For the text-containing cell, return its midpoint in (X, Y) coordinate format. 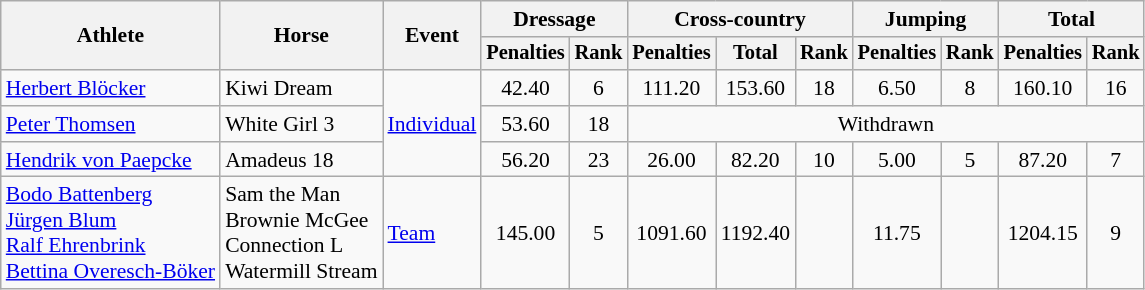
Event (432, 36)
Team (432, 233)
42.40 (525, 88)
1192.40 (756, 233)
1091.60 (671, 233)
Herbert Blöcker (110, 88)
Dressage (554, 19)
Individual (432, 124)
82.20 (756, 160)
Hendrik von Paepcke (110, 160)
8 (970, 88)
5.00 (897, 160)
153.60 (756, 88)
Cross-country (740, 19)
9 (1116, 233)
1204.15 (1043, 233)
16 (1116, 88)
111.20 (671, 88)
145.00 (525, 233)
6 (599, 88)
26.00 (671, 160)
7 (1116, 160)
Sam the ManBrownie McGeeConnection LWatermill Stream (301, 233)
Bodo BattenbergJürgen BlumRalf EhrenbrinkBettina Overesch-Böker (110, 233)
10 (824, 160)
Horse (301, 36)
23 (599, 160)
87.20 (1043, 160)
56.20 (525, 160)
White Girl 3 (301, 124)
11.75 (897, 233)
Peter Thomsen (110, 124)
Withdrawn (886, 124)
Kiwi Dream (301, 88)
6.50 (897, 88)
Amadeus 18 (301, 160)
Jumping (926, 19)
53.60 (525, 124)
160.10 (1043, 88)
Athlete (110, 36)
